Find where the given text appears and provide that cell's center as [X, Y] coordinate. 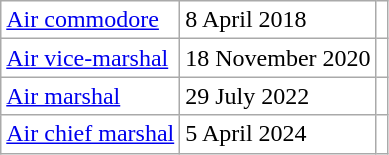
Air vice-marshal [90, 58]
29 July 2022 [278, 96]
8 April 2018 [278, 20]
18 November 2020 [278, 58]
5 April 2024 [278, 134]
Air marshal [90, 96]
Air commodore [90, 20]
Air chief marshal [90, 134]
